Return [X, Y] of the center of cell containing provided text 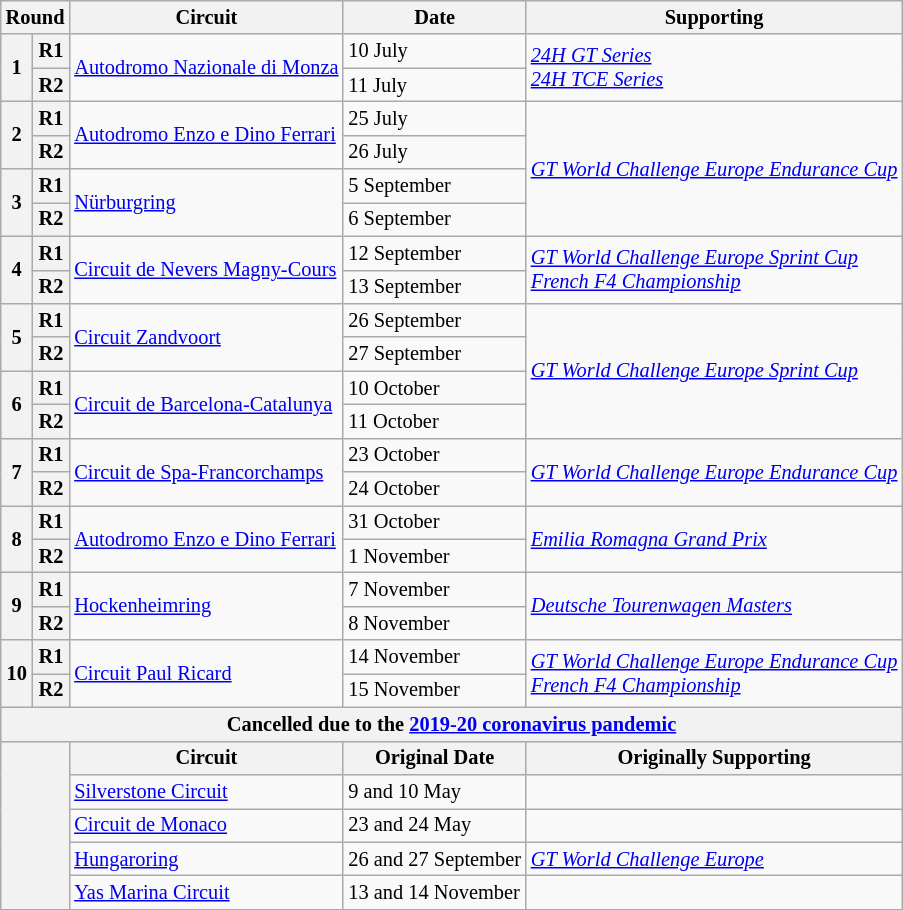
23 October [434, 455]
10 [17, 674]
11 October [434, 421]
11 July [434, 85]
2 [17, 134]
GT World Challenge Europe Sprint Cup [714, 370]
6 September [434, 219]
26 and 27 September [434, 859]
Circuit Zandvoort [206, 336]
Original Date [434, 758]
Circuit de Monaco [206, 825]
24 October [434, 489]
Date [434, 17]
8 [17, 538]
31 October [434, 522]
25 July [434, 118]
9 and 10 May [434, 791]
1 November [434, 556]
1 [17, 68]
10 July [434, 51]
Autodromo Nazionale di Monza [206, 68]
Circuit Paul Ricard [206, 674]
Hungaroring [206, 859]
Silverstone Circuit [206, 791]
26 July [434, 152]
13 September [434, 287]
Circuit de Spa-Francorchamps [206, 472]
Circuit de Barcelona-Catalunya [206, 404]
15 November [434, 690]
5 [17, 336]
3 [17, 202]
9 [17, 606]
Supporting [714, 17]
5 September [434, 186]
26 September [434, 320]
Originally Supporting [714, 758]
14 November [434, 657]
13 and 14 November [434, 892]
27 September [434, 354]
7 November [434, 589]
Round [36, 17]
4 [17, 270]
12 September [434, 253]
6 [17, 404]
Circuit de Nevers Magny-Cours [206, 270]
Yas Marina Circuit [206, 892]
GT World Challenge Europe Sprint Cup French F4 Championship [714, 270]
GT World Challenge Europe Endurance Cup French F4 Championship [714, 674]
Deutsche Tourenwagen Masters [714, 606]
Cancelled due to the 2019-20 coronavirus pandemic [452, 724]
8 November [434, 623]
GT World Challenge Europe [714, 859]
Hockenheimring [206, 606]
24H GT Series24H TCE Series [714, 68]
10 October [434, 388]
Nürburgring [206, 202]
23 and 24 May [434, 825]
Emilia Romagna Grand Prix [714, 538]
7 [17, 472]
